Pinpoint the cell where the given text exists, returning its [X, Y] midpoint coordinate. 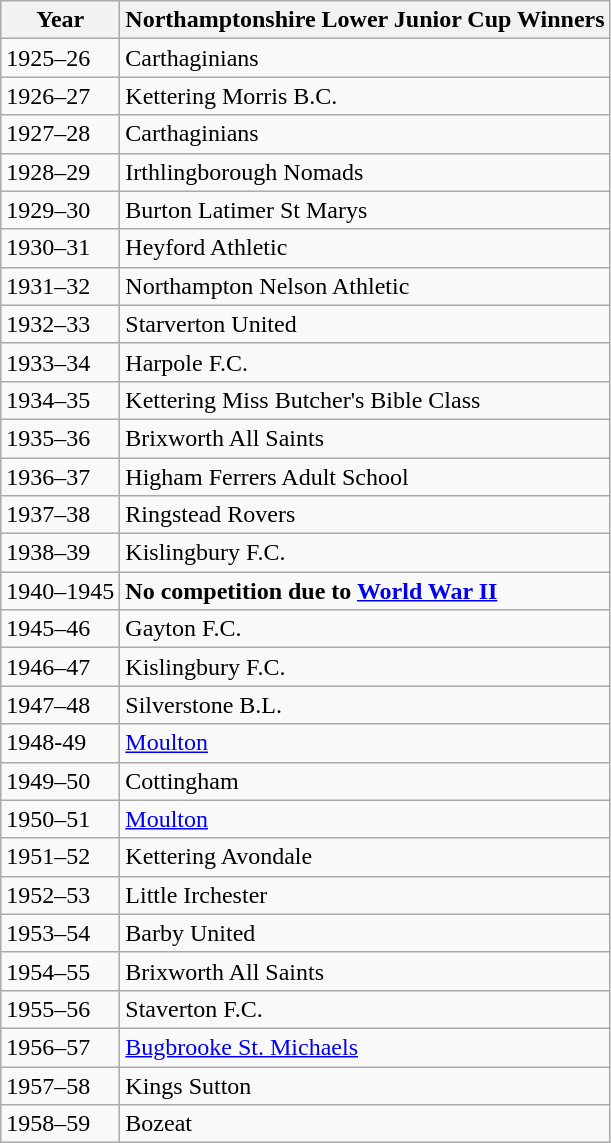
Year [60, 20]
1925–26 [60, 58]
Northamptonshire Lower Junior Cup Winners [365, 20]
1937–38 [60, 515]
1940–1945 [60, 591]
Northampton Nelson Athletic [365, 286]
Harpole F.C. [365, 362]
Kettering Avondale [365, 857]
1928–29 [60, 172]
1946–47 [60, 667]
1936–37 [60, 477]
1949–50 [60, 781]
1927–28 [60, 134]
Kettering Miss Butcher's Bible Class [365, 400]
Bugbrooke St. Michaels [365, 1047]
1952–53 [60, 895]
1958–59 [60, 1124]
1929–30 [60, 210]
No competition due to World War II [365, 591]
1951–52 [60, 857]
1938–39 [60, 553]
Staverton F.C. [365, 1009]
1953–54 [60, 933]
Bozeat [365, 1124]
1931–32 [60, 286]
1950–51 [60, 819]
1948-49 [60, 743]
Kettering Morris B.C. [365, 96]
1947–48 [60, 705]
1935–36 [60, 438]
Kings Sutton [365, 1085]
Gayton F.C. [365, 629]
1954–55 [60, 971]
Heyford Athletic [365, 248]
1955–56 [60, 1009]
1956–57 [60, 1047]
Little Irchester [365, 895]
1933–34 [60, 362]
Irthlingborough Nomads [365, 172]
1926–27 [60, 96]
1957–58 [60, 1085]
Starverton United [365, 324]
1945–46 [60, 629]
1934–35 [60, 400]
Barby United [365, 933]
Burton Latimer St Marys [365, 210]
Silverstone B.L. [365, 705]
1932–33 [60, 324]
Ringstead Rovers [365, 515]
1930–31 [60, 248]
Higham Ferrers Adult School [365, 477]
Cottingham [365, 781]
